From the cell containing the given text, extract its center point as [X, Y] coordinate. 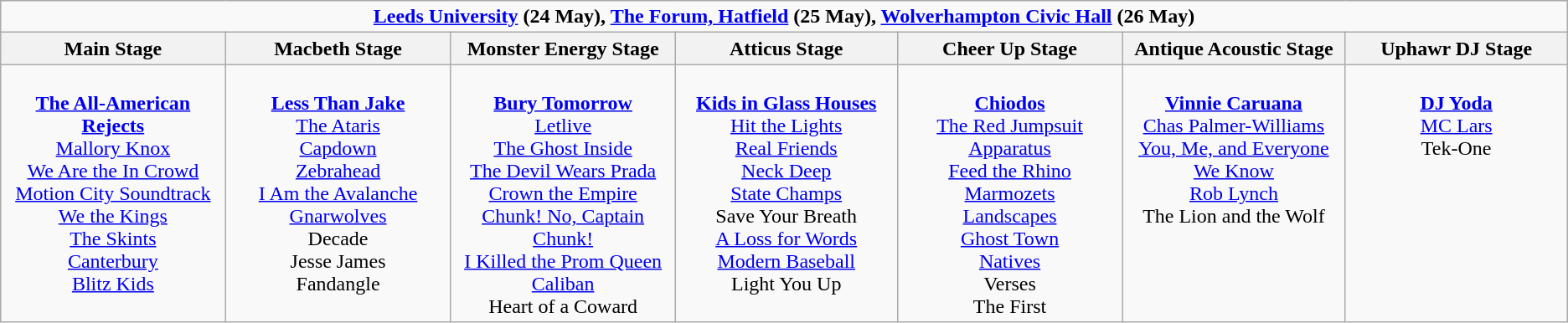
The All-American Rejects Mallory Knox We Are the In Crowd Motion City Soundtrack We the Kings The Skints Canterbury Blitz Kids [113, 193]
Uphawr DJ Stage [1456, 49]
DJ Yoda MC Lars Tek-One [1456, 193]
Macbeth Stage [338, 49]
Atticus Stage [786, 49]
Antique Acoustic Stage [1234, 49]
Chiodos The Red Jumpsuit Apparatus Feed the Rhino Marmozets Landscapes Ghost Town Natives Verses The First [1010, 193]
Main Stage [113, 49]
Cheer Up Stage [1010, 49]
Less Than Jake The Ataris Capdown Zebrahead I Am the Avalanche Gnarwolves Decade Jesse James Fandangle [338, 193]
Monster Energy Stage [563, 49]
Kids in Glass Houses Hit the Lights Real Friends Neck Deep State Champs Save Your Breath A Loss for Words Modern Baseball Light You Up [786, 193]
Leeds University (24 May), The Forum, Hatfield (25 May), Wolverhampton Civic Hall (26 May) [784, 17]
Vinnie Caruana Chas Palmer-Williams You, Me, and Everyone We Know Rob Lynch The Lion and the Wolf [1234, 193]
